Extract the (x, y) coordinate from the center of the cell holding the provided text.  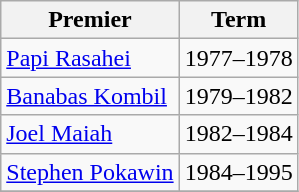
1982–1984 (238, 134)
Premier (90, 20)
1979–1982 (238, 96)
Joel Maiah (90, 134)
1977–1978 (238, 58)
Banabas Kombil (90, 96)
Stephen Pokawin (90, 172)
Term (238, 20)
Papi Rasahei (90, 58)
1984–1995 (238, 172)
